From the cell containing the given text, extract its center point as (x, y) coordinate. 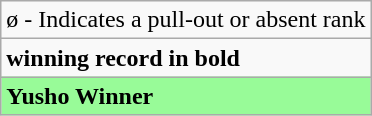
winning record in bold (186, 58)
ø - Indicates a pull-out or absent rank (186, 20)
Yusho Winner (186, 96)
